Find where the given text appears and provide that cell's center as [X, Y] coordinate. 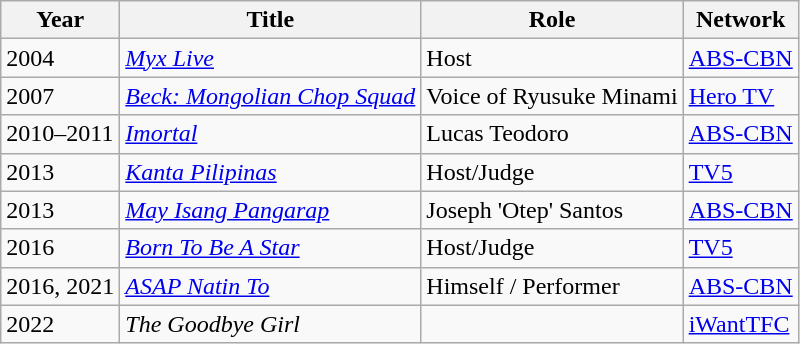
Joseph 'Otep' Santos [552, 210]
Himself / Performer [552, 286]
Host [552, 58]
Kanta Pilipinas [270, 172]
2022 [60, 324]
Hero TV [740, 96]
May Isang Pangarap [270, 210]
2007 [60, 96]
Born To Be A Star [270, 248]
Myx Live [270, 58]
Title [270, 20]
Imortal [270, 134]
The Goodbye Girl [270, 324]
2016 [60, 248]
Beck: Mongolian Chop Squad [270, 96]
2016, 2021 [60, 286]
ASAP Natin To [270, 286]
iWantTFC [740, 324]
Lucas Teodoro [552, 134]
2004 [60, 58]
Voice of Ryusuke Minami [552, 96]
Year [60, 20]
2010–2011 [60, 134]
Role [552, 20]
Network [740, 20]
